Output the [X, Y] coordinate of the center of the cell containing the given text.  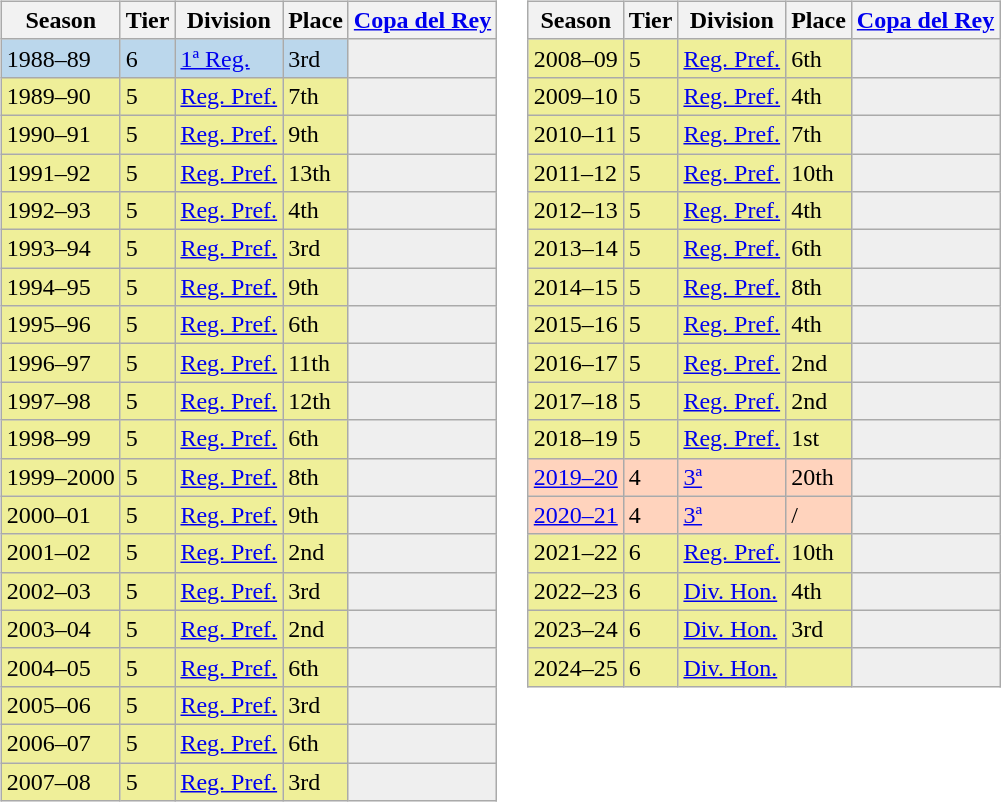
20th [819, 477]
2011–12 [576, 173]
2018–19 [576, 439]
1997–98 [60, 401]
1994–95 [60, 287]
1ª Reg. [229, 58]
1996–97 [60, 363]
1992–93 [60, 211]
2009–10 [576, 96]
2001–02 [60, 553]
2014–15 [576, 287]
13th [316, 173]
1989–90 [60, 96]
/ [819, 515]
2019–20 [576, 477]
2000–01 [60, 515]
2017–18 [576, 401]
2020–21 [576, 515]
2012–13 [576, 211]
1st [819, 439]
2002–03 [60, 591]
2005–06 [60, 705]
2023–24 [576, 629]
1990–91 [60, 134]
1993–94 [60, 249]
1998–99 [60, 439]
2006–07 [60, 743]
2010–11 [576, 134]
2016–17 [576, 363]
1988–89 [60, 58]
1995–96 [60, 325]
2008–09 [576, 58]
1999–2000 [60, 477]
2003–04 [60, 629]
2024–25 [576, 667]
1991–92 [60, 173]
11th [316, 363]
2021–22 [576, 553]
2022–23 [576, 591]
12th [316, 401]
2015–16 [576, 325]
2013–14 [576, 249]
2007–08 [60, 781]
2004–05 [60, 667]
